Output the [X, Y] coordinate of the center of the cell containing the given text.  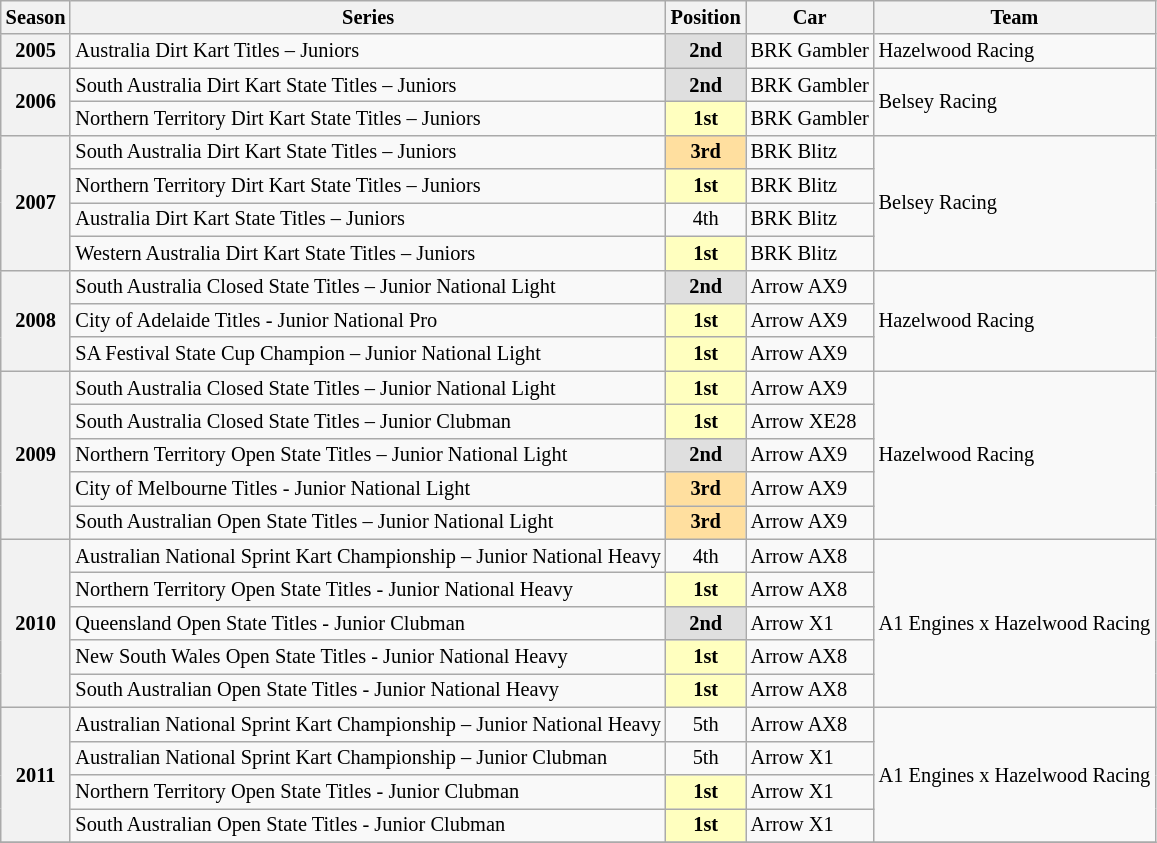
Western Australia Dirt Kart State Titles – Juniors [368, 253]
Australia Dirt Kart Titles – Juniors [368, 51]
Team [1014, 17]
Season [36, 17]
2010 [36, 623]
2007 [36, 202]
2006 [36, 102]
New South Wales Open State Titles - Junior National Heavy [368, 657]
South Australian Open State Titles – Junior National Light [368, 522]
Northern Territory Open State Titles - Junior Clubman [368, 791]
Northern Territory Open State Titles - Junior National Heavy [368, 589]
South Australia Closed State Titles – Junior Clubman [368, 421]
Arrow XE28 [810, 421]
City of Melbourne Titles - Junior National Light [368, 489]
2009 [36, 455]
SA Festival State Cup Champion – Junior National Light [368, 354]
Australia Dirt Kart State Titles – Juniors [368, 219]
South Australian Open State Titles - Junior National Heavy [368, 690]
2011 [36, 774]
South Australian Open State Titles - Junior Clubman [368, 825]
Car [810, 17]
Queensland Open State Titles - Junior Clubman [368, 623]
2005 [36, 51]
Australian National Sprint Kart Championship – Junior Clubman [368, 758]
2008 [36, 320]
City of Adelaide Titles - Junior National Pro [368, 320]
Northern Territory Open State Titles – Junior National Light [368, 455]
Position [706, 17]
Series [368, 17]
